For the text-containing cell, return its midpoint in (x, y) coordinate format. 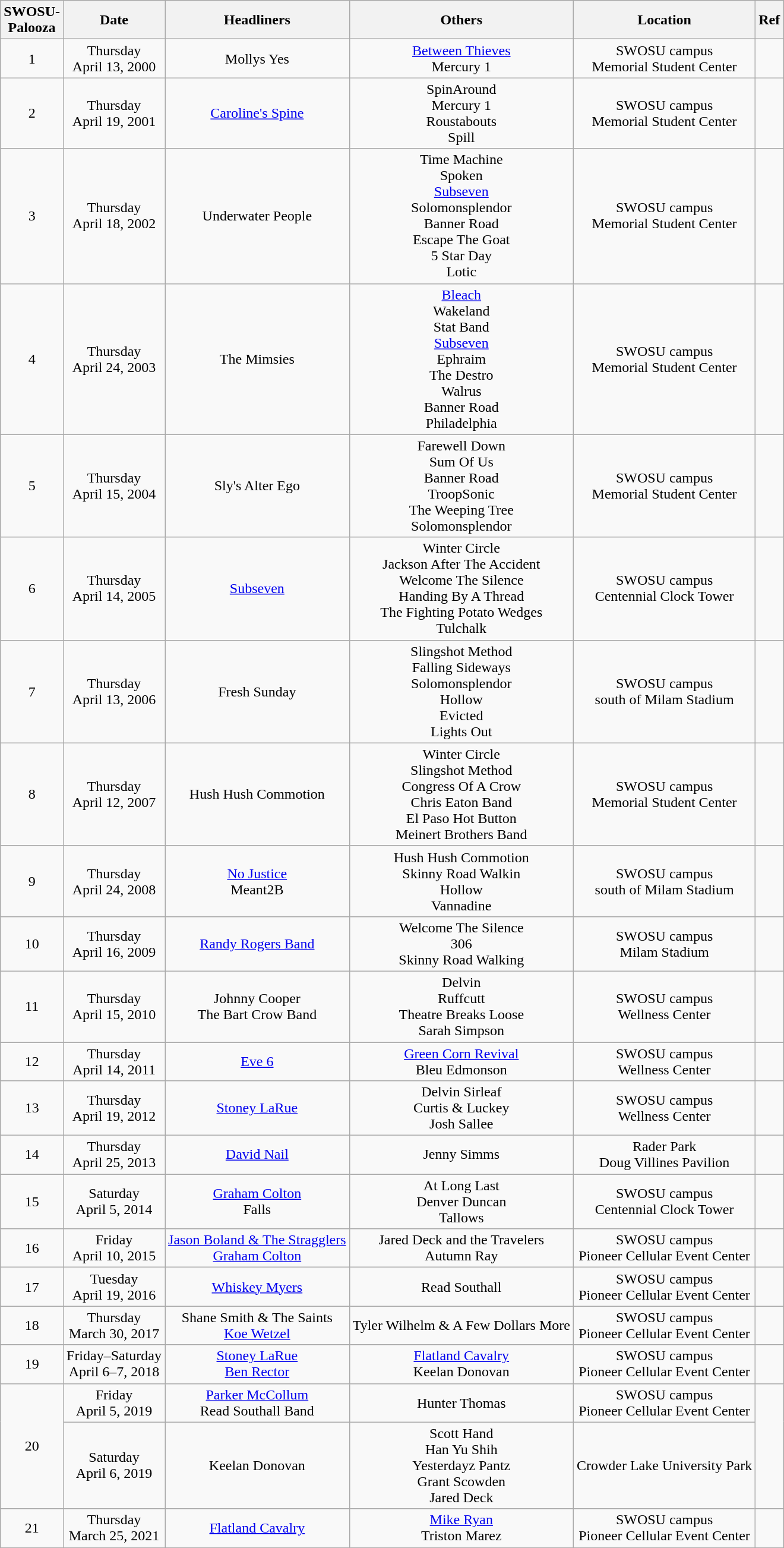
Winter CircleSlingshot MethodCongress Of A CrowChris Eaton BandEl Paso Hot ButtonMeinert Brothers Band (461, 794)
Underwater People (258, 216)
ThursdayApril 19, 2012 (114, 1108)
ThursdayApril 16, 2009 (114, 944)
21 (32, 1528)
TuesdayApril 19, 2016 (114, 1287)
Subseven (258, 588)
SpinAroundMercury 1RoustaboutsSpill (461, 113)
2 (32, 113)
3 (32, 216)
19 (32, 1364)
Flatland Cavalry (258, 1528)
SaturdayApril 6, 2019 (114, 1465)
Keelan Donovan (258, 1465)
Graham ColtonFalls (258, 1202)
Headliners (258, 20)
Time MachineSpokenSubsevenSolomonsplendorBanner RoadEscape The Goat5 Star DayLotic (461, 216)
Rader ParkDoug Villines Pavilion (664, 1155)
Others (461, 20)
DelvinRuffcuttTheatre Breaks LooseSarah Simpson (461, 1007)
At Long LastDenver DuncanTallows (461, 1202)
ThursdayApril 25, 2013 (114, 1155)
17 (32, 1287)
Jason Boland & The StragglersGraham Colton (258, 1248)
13 (32, 1108)
Sly's Alter Ego (258, 486)
Mollys Yes (258, 58)
Hunter Thomas (461, 1402)
4 (32, 359)
Farewell DownSum Of UsBanner RoadTroopSonicThe Weeping TreeSolomonsplendor (461, 486)
Whiskey Myers (258, 1287)
ThursdayApril 24, 2003 (114, 359)
Slingshot MethodFalling SidewaysSolomonsplendorHollowEvictedLights Out (461, 692)
16 (32, 1248)
Stoney LaRueBen Rector (258, 1364)
15 (32, 1202)
14 (32, 1155)
SWOSU-Palooza (32, 20)
Winter Circle Jackson After The AccidentWelcome The SilenceHanding By A ThreadThe Fighting Potato WedgesTulchalk (461, 588)
ThursdayApril 14, 2005 (114, 588)
1 (32, 58)
ThursdayApril 19, 2001 (114, 113)
12 (32, 1061)
Delvin SirleafCurtis & LuckeyJosh Sallee (461, 1108)
Between ThievesMercury 1 (461, 58)
10 (32, 944)
Ref (770, 20)
18 (32, 1325)
Flatland CavalryKeelan Donovan (461, 1364)
20 (32, 1446)
Parker McCollumRead Southall Band (258, 1402)
FridayApril 5, 2019 (114, 1402)
7 (32, 692)
SaturdayApril 5, 2014 (114, 1202)
5 (32, 486)
9 (32, 881)
11 (32, 1007)
Date (114, 20)
Hush Hush CommotionSkinny Road WalkinHollowVannadine (461, 881)
Green Corn RevivalBleu Edmonson (461, 1061)
Crowder Lake University Park (664, 1465)
Hush Hush Commotion (258, 794)
Location (664, 20)
ThursdayMarch 25, 2021 (114, 1528)
BleachWakelandStat BandSubsevenEphraimThe DestroWalrusBanner RoadPhiladelphia (461, 359)
SWOSU campusMilam Stadium (664, 944)
ThursdayApril 12, 2007 (114, 794)
Friday–SaturdayApril 6–7, 2018 (114, 1364)
Randy Rogers Band (258, 944)
8 (32, 794)
David Nail (258, 1155)
Fresh Sunday (258, 692)
Mike RyanTriston Marez (461, 1528)
The Mimsies (258, 359)
Jenny Simms (461, 1155)
ThursdayApril 13, 2006 (114, 692)
Jared Deck and the TravelersAutumn Ray (461, 1248)
Caroline's Spine (258, 113)
Stoney LaRue (258, 1108)
ThursdayApril 13, 2000 (114, 58)
Shane Smith & The SaintsKoe Wetzel (258, 1325)
No JusticeMeant2B (258, 881)
ThursdayApril 24, 2008 (114, 881)
FridayApril 10, 2015 (114, 1248)
ThursdayApril 15, 2004 (114, 486)
ThursdayApril 14, 2011 (114, 1061)
Tyler Wilhelm & A Few Dollars More (461, 1325)
Johnny CooperThe Bart Crow Band (258, 1007)
ThursdayMarch 30, 2017 (114, 1325)
ThursdayApril 18, 2002 (114, 216)
Scott HandHan Yu ShihYesterdayz PantzGrant ScowdenJared Deck (461, 1465)
Read Southall (461, 1287)
ThursdayApril 15, 2010 (114, 1007)
Welcome The Silence 306Skinny Road Walking (461, 944)
6 (32, 588)
Eve 6 (258, 1061)
